For the text-containing cell, return its midpoint in (x, y) coordinate format. 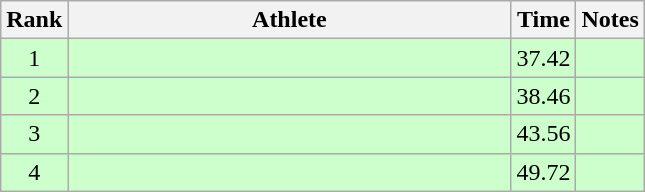
3 (34, 134)
1 (34, 58)
38.46 (544, 96)
Notes (610, 20)
Rank (34, 20)
Time (544, 20)
49.72 (544, 172)
37.42 (544, 58)
2 (34, 96)
Athlete (290, 20)
4 (34, 172)
43.56 (544, 134)
